Return (x, y) of the center of cell containing provided text 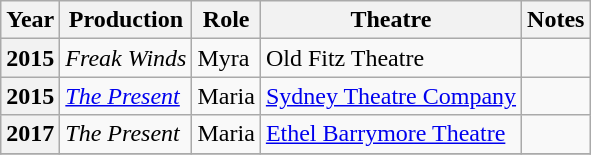
Role (226, 20)
Year (30, 20)
Freak Winds (126, 58)
Production (126, 20)
Old Fitz Theatre (390, 58)
2017 (30, 134)
Sydney Theatre Company (390, 96)
Notes (556, 20)
Ethel Barrymore Theatre (390, 134)
Myra (226, 58)
Theatre (390, 20)
